Output the [x, y] coordinate of the center of the cell containing the given text.  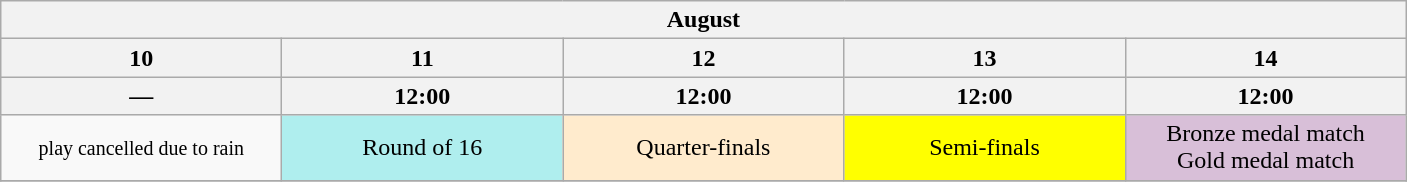
Quarter-finals [704, 148]
11 [422, 58]
12 [704, 58]
Round of 16 [422, 148]
Semi-finals [984, 148]
play cancelled due to rain [142, 148]
— [142, 96]
Bronze medal matchGold medal match [1266, 148]
August [704, 20]
14 [1266, 58]
10 [142, 58]
13 [984, 58]
